From the cell containing the given text, extract its center point as [x, y] coordinate. 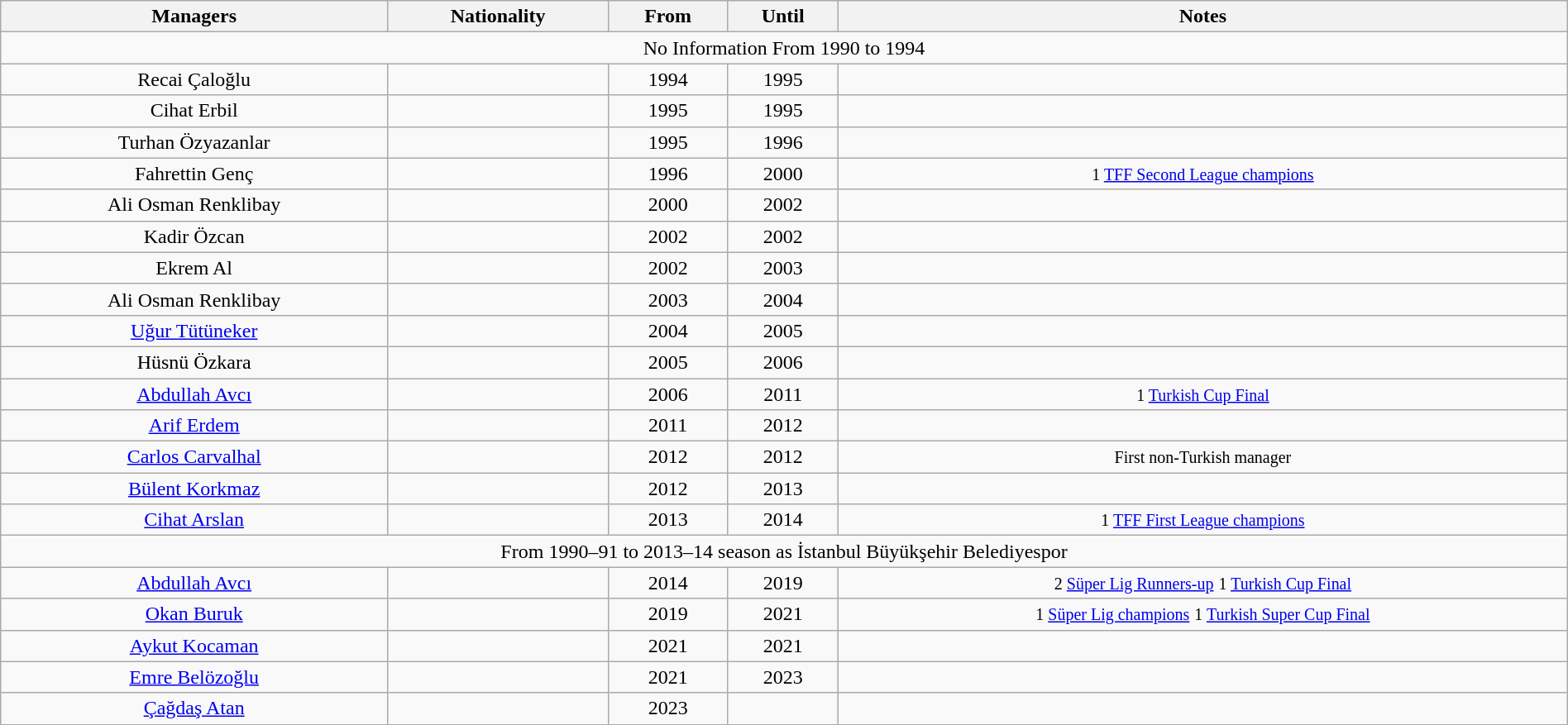
Fahrettin Genç [194, 174]
Aykut Kocaman [194, 646]
Uğur Tütüneker [194, 331]
Kadir Özcan [194, 236]
2 Süper Lig Runners-up 1 Turkish Cup Final [1203, 583]
Arif Erdem [194, 426]
1 Turkish Cup Final [1203, 394]
Notes [1203, 17]
Bülent Korkmaz [194, 489]
First non-Turkish manager [1203, 457]
Emre Belözoğlu [194, 677]
Cihat Arslan [194, 520]
1 Süper Lig champions 1 Turkish Super Cup Final [1203, 614]
Managers [194, 17]
1 TFF First League champions [1203, 520]
Cihat Erbil [194, 111]
Nationality [498, 17]
Ekrem Al [194, 268]
Recai Çaloğlu [194, 79]
Çağdaş Atan [194, 708]
Until [783, 17]
No Information From 1990 to 1994 [784, 48]
1994 [668, 79]
From 1990–91 to 2013–14 season as İstanbul Büyükşehir Belediyespor [784, 551]
1 TFF Second League champions [1203, 174]
From [668, 17]
Carlos Carvalhal [194, 457]
Turhan Özyazanlar [194, 142]
Okan Buruk [194, 614]
Hüsnü Özkara [194, 362]
